Determine the (x, y) coordinate at the center of the cell enclosing the given text.  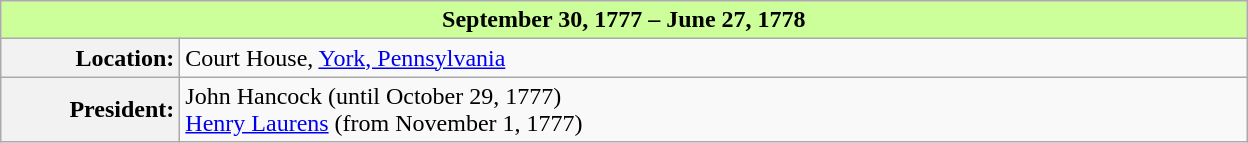
Location: (90, 58)
September 30, 1777 – June 27, 1778 (624, 20)
John Hancock (until October 29, 1777)Henry Laurens (from November 1, 1777) (714, 110)
Court House, York, Pennsylvania (714, 58)
President: (90, 110)
